Return (X, Y) of the center of cell containing provided text 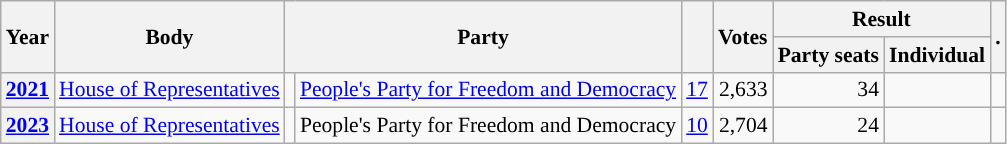
Body (170, 36)
Party (483, 36)
2,704 (743, 126)
2023 (28, 126)
10 (697, 126)
Votes (743, 36)
2,633 (743, 90)
24 (828, 126)
Result (882, 19)
Party seats (828, 55)
. (998, 36)
17 (697, 90)
Year (28, 36)
34 (828, 90)
2021 (28, 90)
Individual (937, 55)
